From the cell containing the given text, extract its center point as (X, Y) coordinate. 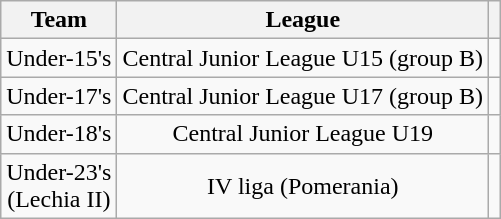
Under-23's(Lechia II) (59, 186)
Under-17's (59, 96)
Central Junior League U19 (303, 134)
League (303, 20)
Team (59, 20)
Central Junior League U17 (group B) (303, 96)
Under-15's (59, 58)
IV liga (Pomerania) (303, 186)
Central Junior League U15 (group B) (303, 58)
Under-18's (59, 134)
